Identify which cell holds the provided text, then report its (X, Y) central coordinate. 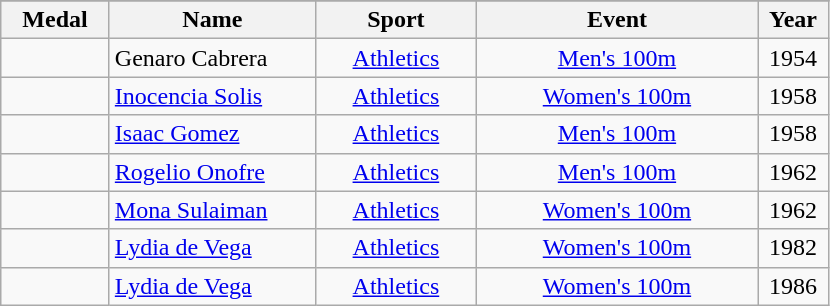
Name (212, 20)
Inocencia Solis (212, 96)
1982 (794, 248)
1986 (794, 286)
Mona Sulaiman (212, 210)
Event (616, 20)
Medal (56, 20)
Sport (396, 20)
Isaac Gomez (212, 134)
Rogelio Onofre (212, 172)
Genaro Cabrera (212, 58)
Year (794, 20)
1954 (794, 58)
